For the text-containing cell, return its midpoint in [x, y] coordinate format. 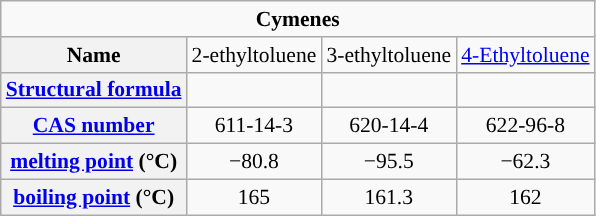
Structural formula [94, 90]
Cymenes [298, 19]
boiling point (°C) [94, 197]
2-ethyltoluene [254, 55]
620-14-4 [388, 126]
−62.3 [525, 162]
3-ethyltoluene [388, 55]
622-96-8 [525, 126]
165 [254, 197]
−95.5 [388, 162]
Name [94, 55]
−80.8 [254, 162]
161.3 [388, 197]
162 [525, 197]
CAS number [94, 126]
611-14-3 [254, 126]
melting point (°C) [94, 162]
4-Ethyltoluene [525, 55]
